Scan for the cell matching the given text and deliver its [x, y] coordinate at center. 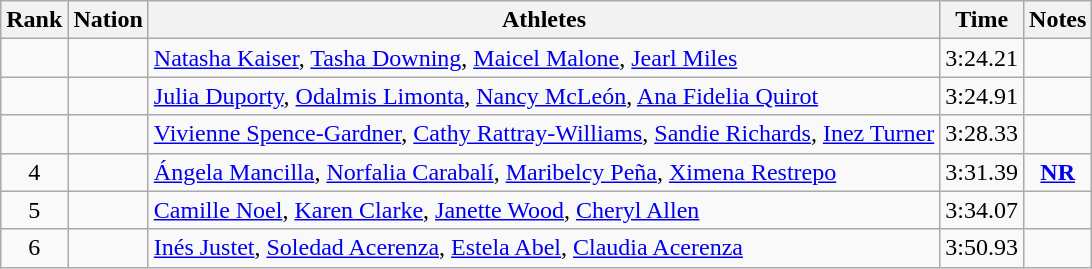
5 [34, 210]
4 [34, 172]
Time [982, 20]
Inés Justet, Soledad Acerenza, Estela Abel, Claudia Acerenza [544, 248]
3:50.93 [982, 248]
3:31.39 [982, 172]
Notes [1058, 20]
3:24.21 [982, 58]
3:34.07 [982, 210]
3:28.33 [982, 134]
Camille Noel, Karen Clarke, Janette Wood, Cheryl Allen [544, 210]
Nation [108, 20]
Ángela Mancilla, Norfalia Carabalí, Maribelcy Peña, Ximena Restrepo [544, 172]
Natasha Kaiser, Tasha Downing, Maicel Malone, Jearl Miles [544, 58]
Athletes [544, 20]
Julia Duporty, Odalmis Limonta, Nancy McLeón, Ana Fidelia Quirot [544, 96]
Rank [34, 20]
NR [1058, 172]
Vivienne Spence-Gardner, Cathy Rattray-Williams, Sandie Richards, Inez Turner [544, 134]
6 [34, 248]
3:24.91 [982, 96]
